Extract the (x, y) coordinate from the center of the cell holding the provided text.  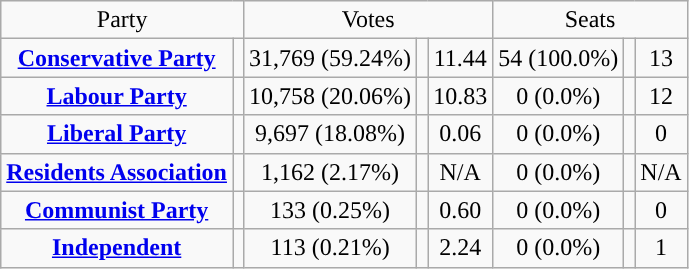
12 (661, 96)
11.44 (460, 58)
133 (0.25%) (330, 210)
1 (661, 248)
10.83 (460, 96)
Labour Party (117, 96)
9,697 (18.08%) (330, 134)
10,758 (20.06%) (330, 96)
1,162 (2.17%) (330, 172)
Liberal Party (117, 134)
13 (661, 58)
Communist Party (117, 210)
Independent (117, 248)
Conservative Party (117, 58)
54 (100.0%) (558, 58)
Votes (368, 20)
Party (122, 20)
0.06 (460, 134)
Seats (590, 20)
0.60 (460, 210)
31,769 (59.24%) (330, 58)
113 (0.21%) (330, 248)
Residents Association (117, 172)
2.24 (460, 248)
